Output the [X, Y] coordinate of the center of the cell containing the given text.  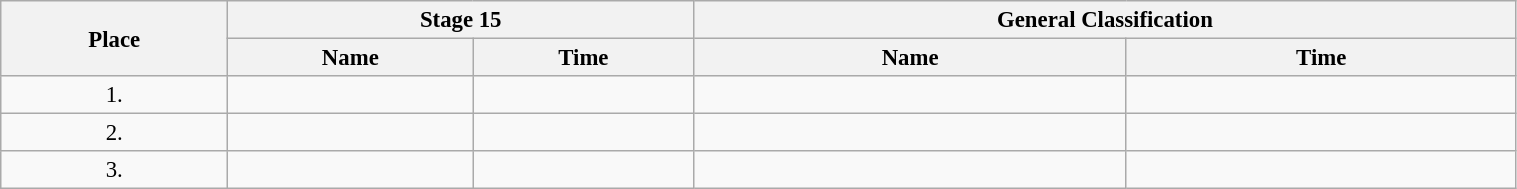
1. [114, 95]
3. [114, 170]
Stage 15 [461, 20]
Place [114, 38]
General Classification [1105, 20]
2. [114, 133]
